Return (x, y) of the center of cell containing provided text 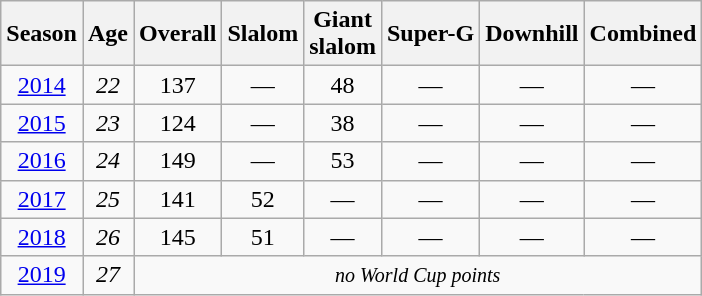
2018 (42, 237)
23 (108, 123)
24 (108, 161)
Slalom (263, 34)
2016 (42, 161)
27 (108, 275)
53 (343, 161)
2014 (42, 85)
2017 (42, 199)
2015 (42, 123)
22 (108, 85)
141 (178, 199)
Age (108, 34)
2019 (42, 275)
Downhill (532, 34)
38 (343, 123)
124 (178, 123)
145 (178, 237)
25 (108, 199)
Super-G (430, 34)
51 (263, 237)
149 (178, 161)
Season (42, 34)
137 (178, 85)
Overall (178, 34)
26 (108, 237)
52 (263, 199)
Giantslalom (343, 34)
48 (343, 85)
no World Cup points (418, 275)
Combined (643, 34)
